For the text-containing cell, return its midpoint in [x, y] coordinate format. 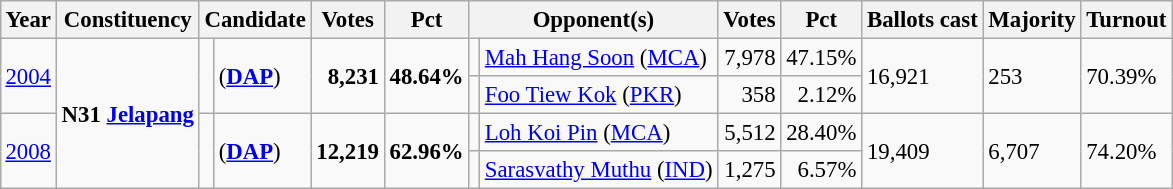
253 [1032, 76]
Year [28, 20]
6.57% [822, 170]
Turnout [1126, 20]
1,275 [750, 170]
Sarasvathy Muthu (IND) [599, 170]
28.40% [822, 133]
48.64% [426, 76]
Constituency [128, 20]
Loh Koi Pin (MCA) [599, 133]
74.20% [1126, 152]
Ballots cast [922, 20]
Candidate [255, 20]
6,707 [1032, 152]
8,231 [348, 76]
Mah Hang Soon (MCA) [599, 57]
12,219 [348, 152]
16,921 [922, 76]
70.39% [1126, 76]
62.96% [426, 152]
19,409 [922, 152]
2.12% [822, 95]
2008 [28, 152]
Foo Tiew Kok (PKR) [599, 95]
Majority [1032, 20]
7,978 [750, 57]
N31 Jelapang [128, 113]
2004 [28, 76]
47.15% [822, 57]
Opponent(s) [594, 20]
5,512 [750, 133]
358 [750, 95]
